For the text-containing cell, return its midpoint in [X, Y] coordinate format. 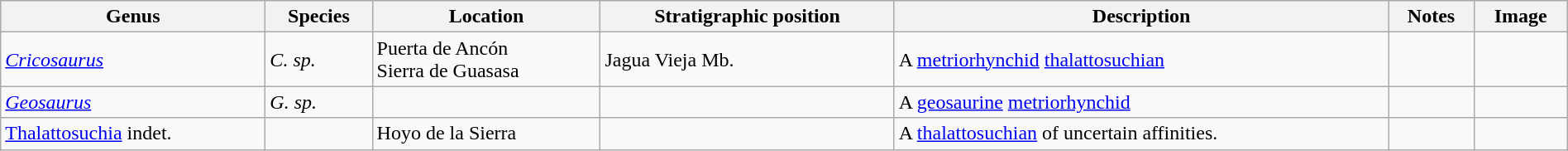
Thalattosuchia indet. [133, 134]
Notes [1431, 17]
A geosaurine metriorhynchid [1141, 102]
C. sp. [319, 60]
Location [486, 17]
Geosaurus [133, 102]
A thalattosuchian of uncertain affinities. [1141, 134]
Image [1520, 17]
G. sp. [319, 102]
Cricosaurus [133, 60]
Stratigraphic position [748, 17]
Jagua Vieja Mb. [748, 60]
Puerta de AncónSierra de Guasasa [486, 60]
Species [319, 17]
Genus [133, 17]
Description [1141, 17]
Hoyo de la Sierra [486, 134]
A metriorhynchid thalattosuchian [1141, 60]
